Pinpoint the cell where the given text exists, returning its [x, y] midpoint coordinate. 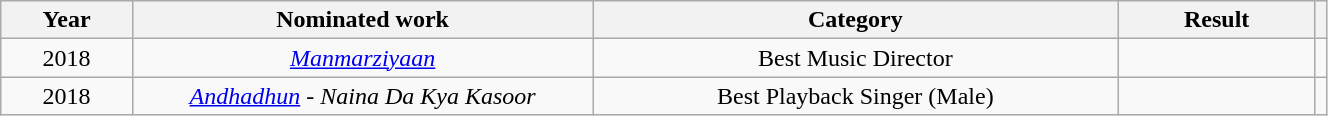
Manmarziyaan [362, 58]
Best Music Director [856, 58]
Andhadhun - Naina Da Kya Kasoor [362, 96]
Result [1216, 20]
Nominated work [362, 20]
Best Playback Singer (Male) [856, 96]
Category [856, 20]
Year [67, 20]
